Determine the [x, y] coordinate at the center of the cell enclosing the given text.  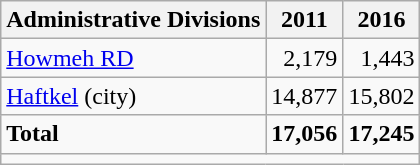
Haftkel (city) [134, 96]
Howmeh RD [134, 58]
2016 [382, 20]
1,443 [382, 58]
17,245 [382, 134]
2,179 [304, 58]
Administrative Divisions [134, 20]
14,877 [304, 96]
2011 [304, 20]
17,056 [304, 134]
15,802 [382, 96]
Total [134, 134]
